Capture the cell that displays the provided text and extract its [X, Y] central coordinate. 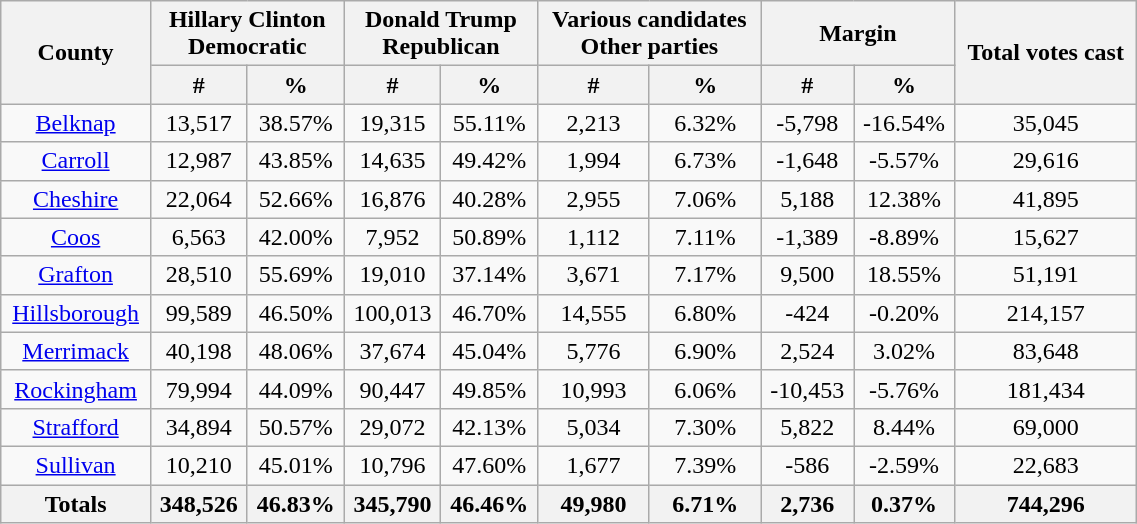
46.70% [490, 313]
Coos [76, 237]
42.13% [490, 427]
55.69% [296, 275]
3.02% [904, 351]
5,034 [594, 427]
3,671 [594, 275]
-5.57% [904, 161]
Donald TrumpRepublican [441, 34]
1,994 [594, 161]
47.60% [490, 465]
15,627 [1046, 237]
40,198 [198, 351]
37.14% [490, 275]
214,157 [1046, 313]
6,563 [198, 237]
Merrimack [76, 351]
345,790 [392, 503]
34,894 [198, 427]
-5,798 [807, 123]
-5.76% [904, 389]
1,112 [594, 237]
-10,453 [807, 389]
6.73% [705, 161]
7.17% [705, 275]
46.46% [490, 503]
Grafton [76, 275]
2,524 [807, 351]
2,213 [594, 123]
Various candidatesOther parties [650, 34]
6.32% [705, 123]
46.50% [296, 313]
45.01% [296, 465]
7.30% [705, 427]
18.55% [904, 275]
14,555 [594, 313]
-16.54% [904, 123]
Margin [858, 34]
13,517 [198, 123]
99,589 [198, 313]
Rockingham [76, 389]
35,045 [1046, 123]
2,736 [807, 503]
Strafford [76, 427]
22,064 [198, 199]
44.09% [296, 389]
14,635 [392, 161]
55.11% [490, 123]
49,980 [594, 503]
-424 [807, 313]
38.57% [296, 123]
7.39% [705, 465]
29,072 [392, 427]
50.89% [490, 237]
28,510 [198, 275]
22,683 [1046, 465]
744,296 [1046, 503]
49.42% [490, 161]
-0.20% [904, 313]
-586 [807, 465]
19,010 [392, 275]
7.06% [705, 199]
1,677 [594, 465]
7,952 [392, 237]
Belknap [76, 123]
45.04% [490, 351]
Totals [76, 503]
19,315 [392, 123]
-2.59% [904, 465]
Sullivan [76, 465]
6.06% [705, 389]
42.00% [296, 237]
41,895 [1046, 199]
50.57% [296, 427]
2,955 [594, 199]
10,993 [594, 389]
County [76, 52]
90,447 [392, 389]
Hillsborough [76, 313]
7.11% [705, 237]
Carroll [76, 161]
6.71% [705, 503]
9,500 [807, 275]
348,526 [198, 503]
52.66% [296, 199]
-1,389 [807, 237]
-8.89% [904, 237]
69,000 [1046, 427]
6.90% [705, 351]
16,876 [392, 199]
6.80% [705, 313]
Cheshire [76, 199]
10,210 [198, 465]
51,191 [1046, 275]
49.85% [490, 389]
43.85% [296, 161]
5,822 [807, 427]
29,616 [1046, 161]
12,987 [198, 161]
5,776 [594, 351]
100,013 [392, 313]
83,648 [1046, 351]
46.83% [296, 503]
-1,648 [807, 161]
79,994 [198, 389]
37,674 [392, 351]
Hillary ClintonDemocratic [247, 34]
12.38% [904, 199]
181,434 [1046, 389]
5,188 [807, 199]
8.44% [904, 427]
48.06% [296, 351]
Total votes cast [1046, 52]
40.28% [490, 199]
0.37% [904, 503]
10,796 [392, 465]
